Provide the [x, y] coordinate of the cell's center where the given text is located.  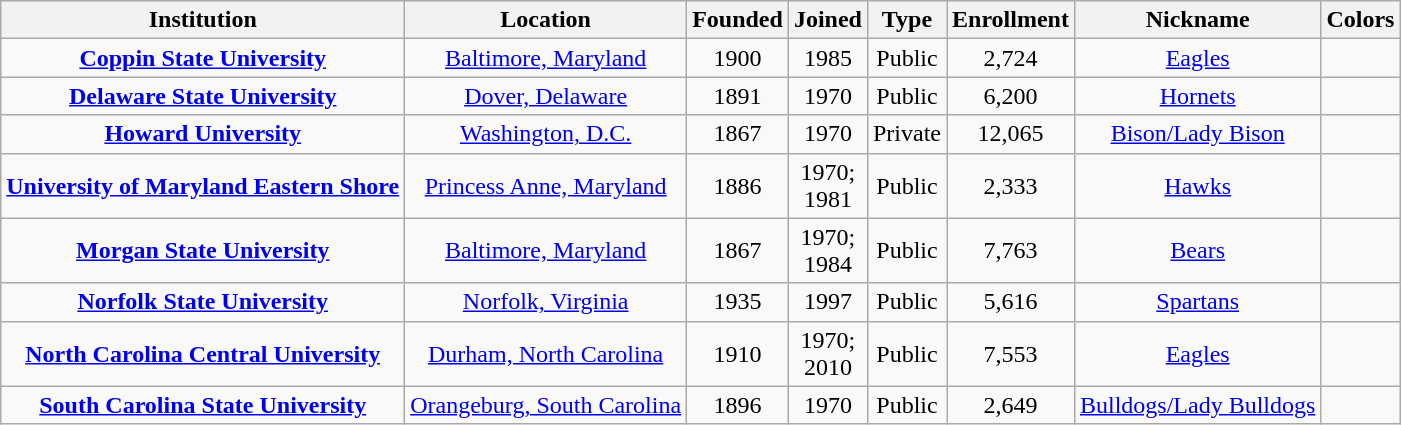
Nickname [1197, 20]
Bulldogs/Lady Bulldogs [1197, 405]
Spartans [1197, 302]
Orangeburg, South Carolina [546, 405]
12,065 [1010, 134]
1970;2010 [828, 354]
Type [906, 20]
7,763 [1010, 250]
South Carolina State University [203, 405]
2,649 [1010, 405]
Washington, D.C. [546, 134]
Enrollment [1010, 20]
Bears [1197, 250]
Private [906, 134]
5,616 [1010, 302]
University of Maryland Eastern Shore [203, 186]
1997 [828, 302]
Hawks [1197, 186]
Location [546, 20]
Norfolk, Virginia [546, 302]
North Carolina Central University [203, 354]
Founded [738, 20]
Institution [203, 20]
Coppin State University [203, 58]
2,724 [1010, 58]
1886 [738, 186]
1970;1984 [828, 250]
2,333 [1010, 186]
Hornets [1197, 96]
Bison/Lady Bison [1197, 134]
1935 [738, 302]
Joined [828, 20]
Delaware State University [203, 96]
7,553 [1010, 354]
1970;1981 [828, 186]
1985 [828, 58]
6,200 [1010, 96]
1900 [738, 58]
1896 [738, 405]
Princess Anne, Maryland [546, 186]
1910 [738, 354]
Morgan State University [203, 250]
1891 [738, 96]
Norfolk State University [203, 302]
Colors [1360, 20]
Dover, Delaware [546, 96]
Howard University [203, 134]
Durham, North Carolina [546, 354]
